From the cell containing the given text, extract its center point as (x, y) coordinate. 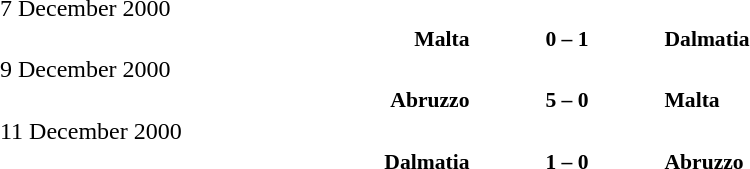
0 – 1 (566, 38)
5 – 0 (566, 100)
